Output the [X, Y] coordinate of the center of the cell containing the given text.  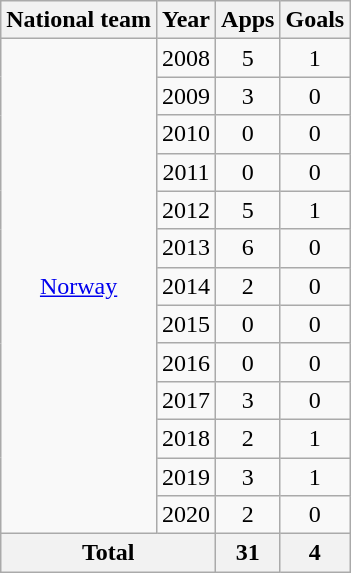
2013 [186, 248]
2015 [186, 324]
Year [186, 20]
2010 [186, 134]
2018 [186, 438]
2019 [186, 477]
2020 [186, 515]
2016 [186, 362]
2008 [186, 58]
2014 [186, 286]
Total [108, 553]
31 [248, 553]
2009 [186, 96]
2011 [186, 172]
Norway [79, 286]
National team [79, 20]
Goals [315, 20]
2012 [186, 210]
2017 [186, 400]
4 [315, 553]
Apps [248, 20]
6 [248, 248]
